Determine the [x, y] coordinate at the center of the cell enclosing the given text.  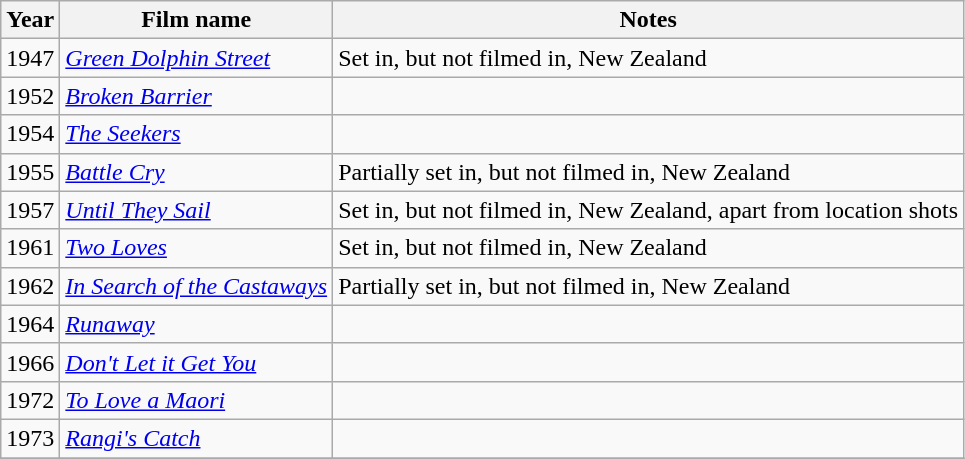
1955 [30, 172]
1957 [30, 210]
1954 [30, 134]
1966 [30, 362]
1962 [30, 286]
Runaway [196, 324]
Battle Cry [196, 172]
Until They Sail [196, 210]
Set in, but not filmed in, New Zealand, apart from location shots [648, 210]
Year [30, 20]
The Seekers [196, 134]
Green Dolphin Street [196, 58]
Broken Barrier [196, 96]
Rangi's Catch [196, 438]
1952 [30, 96]
In Search of the Castaways [196, 286]
Film name [196, 20]
1961 [30, 248]
Don't Let it Get You [196, 362]
Two Loves [196, 248]
To Love a Maori [196, 400]
1973 [30, 438]
1964 [30, 324]
Notes [648, 20]
1972 [30, 400]
1947 [30, 58]
